Determine the (X, Y) coordinate at the center of the cell enclosing the given text.  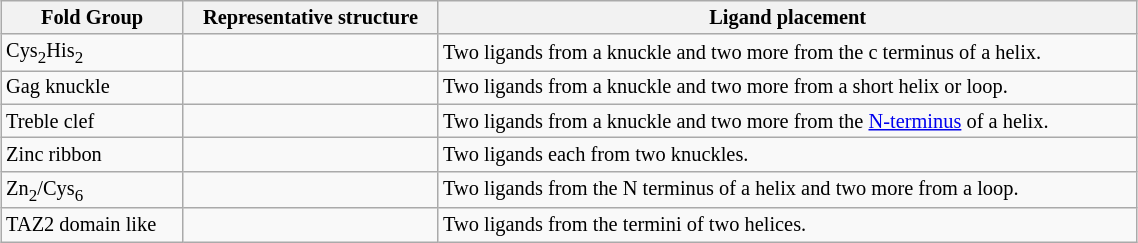
Representative structure (310, 17)
Ligand placement (788, 17)
Two ligands from the N terminus of a helix and two more from a loop. (788, 189)
Two ligands from a knuckle and two more from the c terminus of a helix. (788, 52)
Gag knuckle (92, 87)
Cys2His2 (92, 52)
Two ligands each from two knuckles. (788, 155)
TAZ2 domain like (92, 224)
Zinc ribbon (92, 155)
Zn2/Cys6 (92, 189)
Two ligands from a knuckle and two more from a short helix or loop. (788, 87)
Fold Group (92, 17)
Two ligands from the termini of two helices. (788, 224)
Treble clef (92, 121)
Two ligands from a knuckle and two more from the N-terminus of a helix. (788, 121)
